Find where the given text appears and provide that cell's center as [x, y] coordinate. 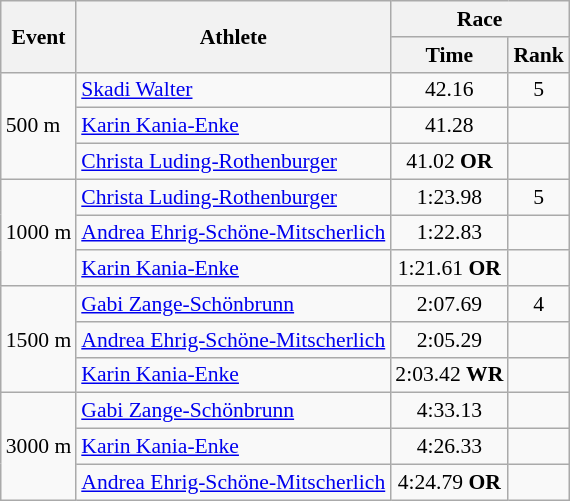
41.28 [449, 126]
42.16 [449, 90]
3000 m [38, 446]
1000 m [38, 232]
41.02 OR [449, 162]
1500 m [38, 340]
4:24.79 OR [449, 482]
4 [538, 304]
Event [38, 36]
Time [449, 55]
Race [480, 19]
4:33.13 [449, 411]
Skadi Walter [233, 90]
Athlete [233, 36]
1:22.83 [449, 233]
500 m [38, 126]
1:23.98 [449, 197]
4:26.33 [449, 447]
2:03.42 WR [449, 375]
2:05.29 [449, 340]
1:21.61 OR [449, 269]
2:07.69 [449, 304]
Rank [538, 55]
